For the text-containing cell, return its midpoint in [x, y] coordinate format. 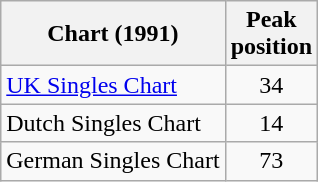
German Singles Chart [113, 161]
73 [271, 161]
Dutch Singles Chart [113, 123]
34 [271, 85]
Peakposition [271, 34]
Chart (1991) [113, 34]
UK Singles Chart [113, 85]
14 [271, 123]
